Locate the cell with the specified text and output its [X, Y] center coordinate. 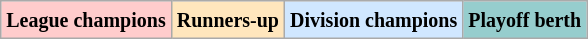
Runners-up [228, 20]
League champions [86, 20]
Division champions [374, 20]
Playoff berth [525, 20]
